Pinpoint the cell where the given text exists, returning its [X, Y] midpoint coordinate. 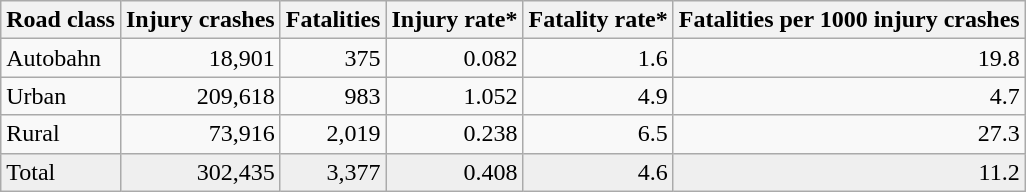
Road class [61, 20]
11.2 [849, 172]
375 [333, 58]
0.238 [454, 134]
4.6 [598, 172]
27.3 [849, 134]
302,435 [200, 172]
Autobahn [61, 58]
Injury rate* [454, 20]
Injury crashes [200, 20]
4.7 [849, 96]
4.9 [598, 96]
Fatality rate* [598, 20]
Fatalities per 1000 injury crashes [849, 20]
19.8 [849, 58]
18,901 [200, 58]
73,916 [200, 134]
0.082 [454, 58]
2,019 [333, 134]
Total [61, 172]
1.6 [598, 58]
209,618 [200, 96]
1.052 [454, 96]
3,377 [333, 172]
Rural [61, 134]
Fatalities [333, 20]
983 [333, 96]
Urban [61, 96]
6.5 [598, 134]
0.408 [454, 172]
